Extract the [X, Y] coordinate from the center of the cell holding the provided text.  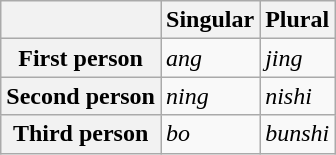
ning [210, 96]
Second person [81, 96]
bunshi [298, 134]
jing [298, 58]
bo [210, 134]
nishi [298, 96]
Third person [81, 134]
Singular [210, 20]
ang [210, 58]
First person [81, 58]
Plural [298, 20]
